Locate the cell with the specified text and output its (x, y) center coordinate. 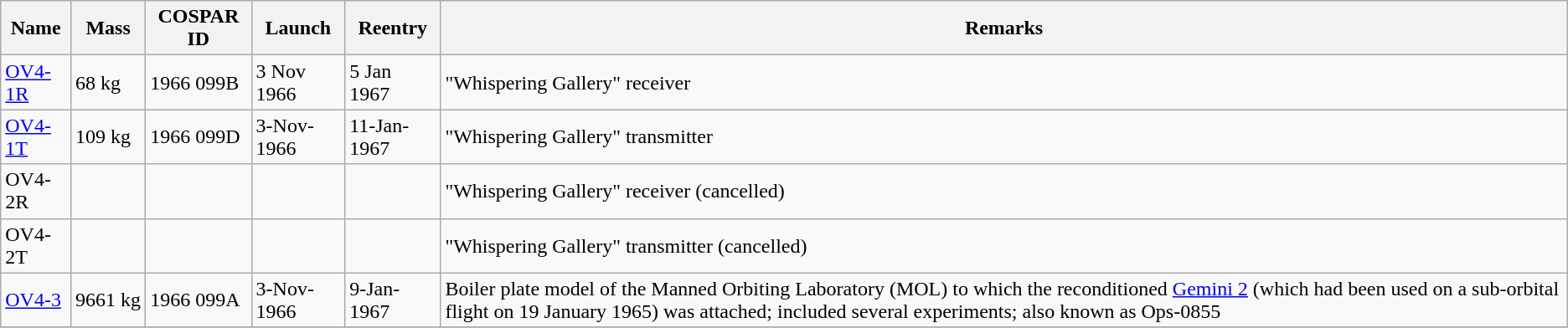
"Whispering Gallery" transmitter (cancelled) (1003, 246)
OV4-2T (36, 246)
Mass (109, 28)
9661 kg (109, 300)
Reentry (393, 28)
68 kg (109, 82)
OV4-1R (36, 82)
1966 099B (199, 82)
1966 099A (199, 300)
COSPAR ID (199, 28)
109 kg (109, 137)
OV4-2R (36, 191)
11-Jan-1967 (393, 137)
9-Jan-1967 (393, 300)
Launch (298, 28)
5 Jan 1967 (393, 82)
OV4-1T (36, 137)
1966 099D (199, 137)
"Whispering Gallery" transmitter (1003, 137)
OV4-3 (36, 300)
Remarks (1003, 28)
"Whispering Gallery" receiver (1003, 82)
"Whispering Gallery" receiver (cancelled) (1003, 191)
Name (36, 28)
3 Nov 1966 (298, 82)
